Search for the cell housing the specified text and yield its (x, y) center coordinate. 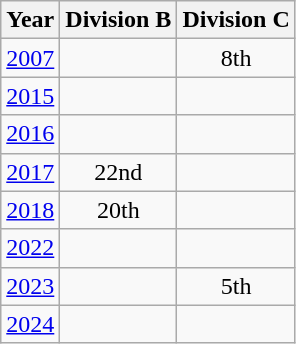
5th (236, 286)
2017 (30, 172)
2016 (30, 134)
Division B (118, 20)
Year (30, 20)
22nd (118, 172)
2018 (30, 210)
8th (236, 58)
2015 (30, 96)
20th (118, 210)
2024 (30, 324)
2022 (30, 248)
2023 (30, 286)
Division C (236, 20)
2007 (30, 58)
